Find where the given text appears and provide that cell's center as [x, y] coordinate. 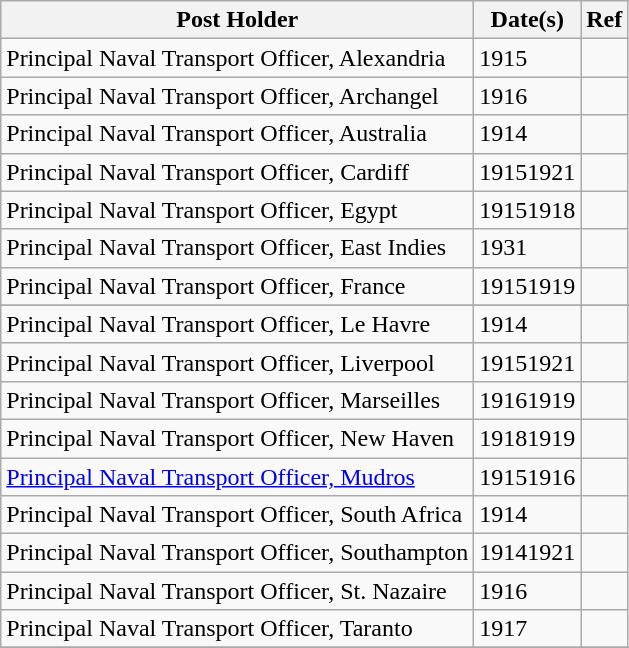
Date(s) [528, 20]
Principal Naval Transport Officer, Alexandria [238, 58]
Principal Naval Transport Officer, Cardiff [238, 172]
19151919 [528, 286]
1917 [528, 629]
Principal Naval Transport Officer, Archangel [238, 96]
Principal Naval Transport Officer, Taranto [238, 629]
Principal Naval Transport Officer, South Africa [238, 515]
Principal Naval Transport Officer, Australia [238, 134]
1931 [528, 248]
Principal Naval Transport Officer, St. Nazaire [238, 591]
Principal Naval Transport Officer, Egypt [238, 210]
19181919 [528, 438]
Principal Naval Transport Officer, France [238, 286]
Principal Naval Transport Officer, Le Havre [238, 324]
Post Holder [238, 20]
19161919 [528, 400]
19141921 [528, 553]
Principal Naval Transport Officer, New Haven [238, 438]
Ref [604, 20]
Principal Naval Transport Officer, East Indies [238, 248]
Principal Naval Transport Officer, Mudros [238, 477]
Principal Naval Transport Officer, Liverpool [238, 362]
Principal Naval Transport Officer, Southampton [238, 553]
19151916 [528, 477]
Principal Naval Transport Officer, Marseilles [238, 400]
19151918 [528, 210]
1915 [528, 58]
